From the cell containing the given text, extract its center point as [x, y] coordinate. 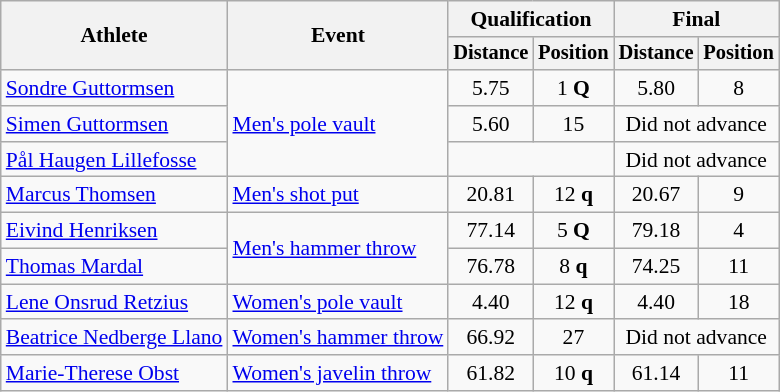
1 Q [573, 88]
4 [738, 231]
Marie-Therese Obst [114, 373]
Women's hammer throw [338, 338]
Athlete [114, 36]
18 [738, 302]
5.60 [490, 124]
Thomas Mardal [114, 267]
Marcus Thomsen [114, 195]
Eivind Henriksen [114, 231]
Event [338, 36]
Men's shot put [338, 195]
76.78 [490, 267]
9 [738, 195]
Men's pole vault [338, 124]
Pål Haugen Lillefosse [114, 160]
8 [738, 88]
Qualification [530, 19]
77.14 [490, 231]
20.81 [490, 195]
Men's hammer throw [338, 248]
5 Q [573, 231]
Sondre Guttormsen [114, 88]
66.92 [490, 338]
Women's javelin throw [338, 373]
27 [573, 338]
61.14 [656, 373]
15 [573, 124]
5.80 [656, 88]
79.18 [656, 231]
Beatrice Nedberge Llano [114, 338]
Women's pole vault [338, 302]
10 q [573, 373]
5.75 [490, 88]
74.25 [656, 267]
20.67 [656, 195]
61.82 [490, 373]
8 q [573, 267]
Lene Onsrud Retzius [114, 302]
Simen Guttormsen [114, 124]
Final [696, 19]
